Return the [x, y] coordinate for the center point of the cell that contains the specified text.  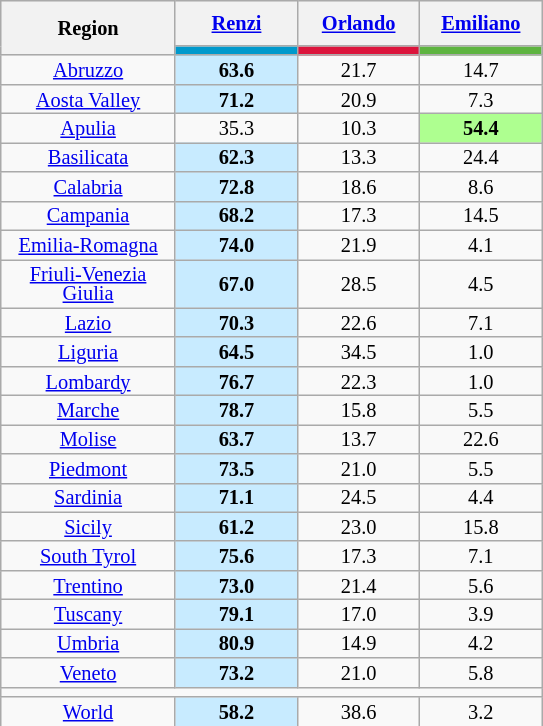
Molise [88, 438]
Lazio [88, 322]
22.3 [359, 380]
20.9 [359, 98]
34.5 [359, 352]
5.8 [481, 672]
71.2 [236, 98]
South Tyrol [88, 556]
68.2 [236, 216]
28.5 [359, 284]
62.3 [236, 156]
73.5 [236, 468]
17.0 [359, 614]
Sardinia [88, 498]
23.0 [359, 526]
14.9 [359, 642]
79.1 [236, 614]
73.0 [236, 584]
Liguria [88, 352]
71.1 [236, 498]
54.4 [481, 128]
Sicily [88, 526]
Piedmont [88, 468]
Renzi [236, 22]
4.2 [481, 642]
13.7 [359, 438]
3.9 [481, 614]
Calabria [88, 186]
4.5 [481, 284]
21.7 [359, 70]
63.6 [236, 70]
4.4 [481, 498]
Abruzzo [88, 70]
74.0 [236, 244]
10.3 [359, 128]
Apulia [88, 128]
14.5 [481, 216]
Friuli-Venezia Giulia [88, 284]
73.2 [236, 672]
24.5 [359, 498]
72.8 [236, 186]
64.5 [236, 352]
8.6 [481, 186]
58.2 [236, 710]
Emiliano [481, 22]
78.7 [236, 410]
75.6 [236, 556]
Campania [88, 216]
Emilia-Romagna [88, 244]
61.2 [236, 526]
18.6 [359, 186]
Region [88, 28]
21.4 [359, 584]
13.3 [359, 156]
5.6 [481, 584]
67.0 [236, 284]
35.3 [236, 128]
Lombardy [88, 380]
Basilicata [88, 156]
24.4 [481, 156]
3.2 [481, 710]
76.7 [236, 380]
Aosta Valley [88, 98]
38.6 [359, 710]
4.1 [481, 244]
7.3 [481, 98]
Tuscany [88, 614]
21.9 [359, 244]
14.7 [481, 70]
Orlando [359, 22]
Umbria [88, 642]
63.7 [236, 438]
70.3 [236, 322]
Trentino [88, 584]
Veneto [88, 672]
World [88, 710]
80.9 [236, 642]
Marche [88, 410]
